Identify which cell holds the provided text, then report its [X, Y] central coordinate. 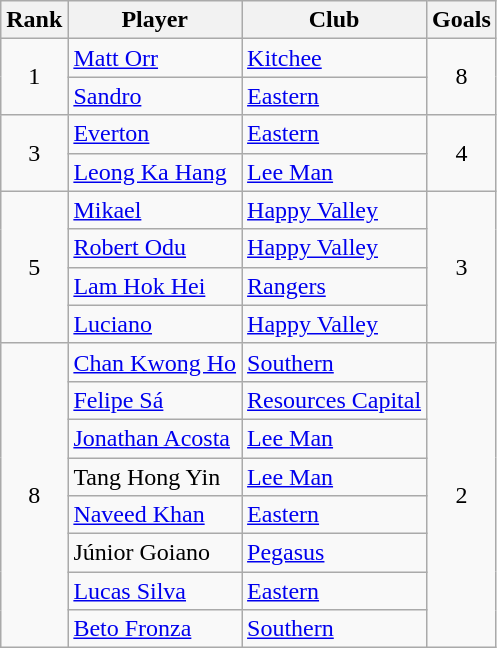
Kitchee [334, 58]
Robert Odu [155, 248]
Chan Kwong Ho [155, 362]
Tang Hong Yin [155, 477]
Everton [155, 134]
Goals [462, 20]
4 [462, 153]
Leong Ka Hang [155, 172]
Naveed Khan [155, 515]
Jonathan Acosta [155, 438]
1 [34, 77]
Player [155, 20]
Rank [34, 20]
Mikael [155, 210]
Júnior Goiano [155, 553]
Matt Orr [155, 58]
Sandro [155, 96]
Lam Hok Hei [155, 286]
5 [34, 267]
Rangers [334, 286]
Luciano [155, 324]
Club [334, 20]
2 [462, 495]
Felipe Sá [155, 400]
Resources Capital [334, 400]
Beto Fronza [155, 629]
Pegasus [334, 553]
Lucas Silva [155, 591]
